Determine the (X, Y) coordinate at the center of the cell enclosing the given text.  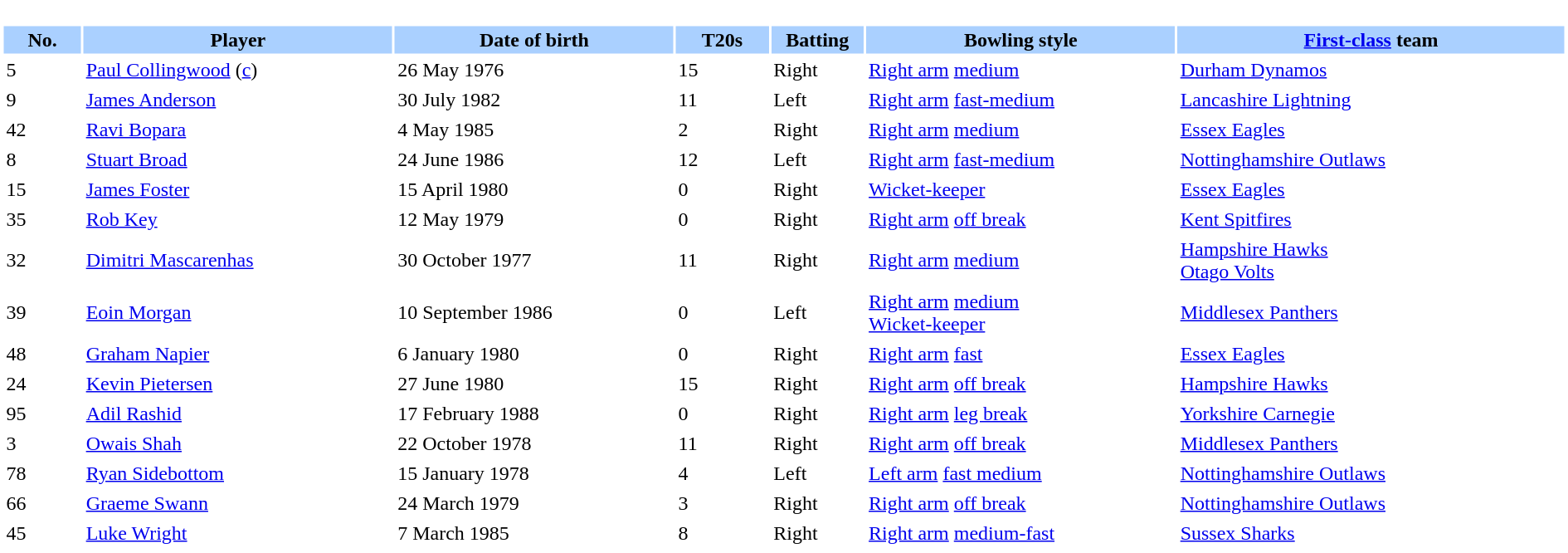
12 May 1979 (534, 219)
Right arm mediumWicket-keeper (1020, 312)
2 (723, 130)
Right arm fast (1020, 354)
Graeme Swann (239, 503)
42 (41, 130)
James Anderson (239, 100)
30 July 1982 (534, 100)
Dimitri Mascarenhas (239, 261)
5 (41, 70)
15 April 1980 (534, 189)
35 (41, 219)
22 October 1978 (534, 443)
66 (41, 503)
4 May 1985 (534, 130)
Luke Wright (239, 533)
Graham Napier (239, 354)
32 (41, 261)
7 March 1985 (534, 533)
Yorkshire Carnegie (1371, 414)
Eoin Morgan (239, 312)
12 (723, 159)
95 (41, 414)
Right arm leg break (1020, 414)
6 January 1980 (534, 354)
24 (41, 384)
78 (41, 473)
Stuart Broad (239, 159)
Kevin Pietersen (239, 384)
No. (41, 40)
Hampshire Hawks Otago Volts (1371, 261)
Adil Rashid (239, 414)
Lancashire Lightning (1371, 100)
First-class team (1371, 40)
Left arm fast medium (1020, 473)
24 March 1979 (534, 503)
Rob Key (239, 219)
Batting (817, 40)
Date of birth (534, 40)
27 June 1980 (534, 384)
T20s (723, 40)
Sussex Sharks (1371, 533)
Hampshire Hawks (1371, 384)
Right arm medium-fast (1020, 533)
James Foster (239, 189)
26 May 1976 (534, 70)
39 (41, 312)
10 September 1986 (534, 312)
Owais Shah (239, 443)
30 October 1977 (534, 261)
48 (41, 354)
Ravi Bopara (239, 130)
Bowling style (1020, 40)
Paul Collingwood (c) (239, 70)
Wicket-keeper (1020, 189)
24 June 1986 (534, 159)
Kent Spitfires (1371, 219)
15 January 1978 (534, 473)
Player (239, 40)
17 February 1988 (534, 414)
45 (41, 533)
Ryan Sidebottom (239, 473)
4 (723, 473)
Durham Dynamos (1371, 70)
9 (41, 100)
